Identify which cell holds the provided text, then report its [x, y] central coordinate. 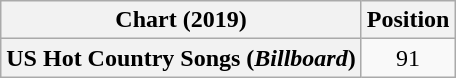
91 [408, 58]
Position [408, 20]
Chart (2019) [181, 20]
US Hot Country Songs (Billboard) [181, 58]
